Provide the [X, Y] coordinate of the cell's center where the given text is located.  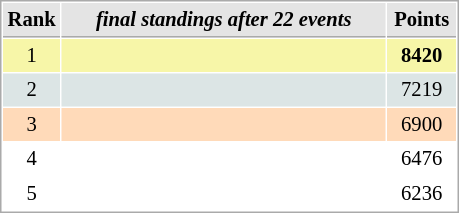
3 [32, 124]
8420 [422, 56]
6236 [422, 194]
Points [422, 20]
6476 [422, 158]
4 [32, 158]
final standings after 22 events [224, 20]
6900 [422, 124]
5 [32, 194]
7219 [422, 90]
Rank [32, 20]
1 [32, 56]
2 [32, 90]
